Return the [x, y] coordinate for the center point of the cell that contains the specified text.  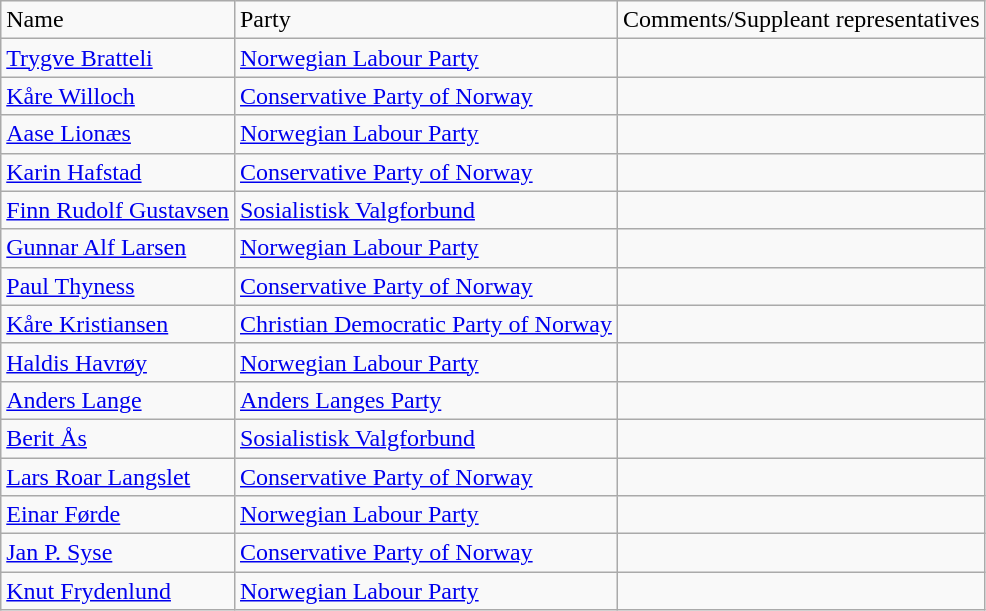
Haldis Havrøy [118, 362]
Anders Langes Party [426, 400]
Aase Lionæs [118, 134]
Christian Democratic Party of Norway [426, 324]
Trygve Bratteli [118, 58]
Karin Hafstad [118, 172]
Lars Roar Langslet [118, 477]
Finn Rudolf Gustavsen [118, 210]
Berit Ås [118, 438]
Name [118, 20]
Kåre Kristiansen [118, 324]
Gunnar Alf Larsen [118, 248]
Knut Frydenlund [118, 591]
Party [426, 20]
Einar Førde [118, 515]
Comments/Suppleant representatives [801, 20]
Paul Thyness [118, 286]
Jan P. Syse [118, 553]
Anders Lange [118, 400]
Kåre Willoch [118, 96]
